Determine the (x, y) coordinate at the center of the cell enclosing the given text.  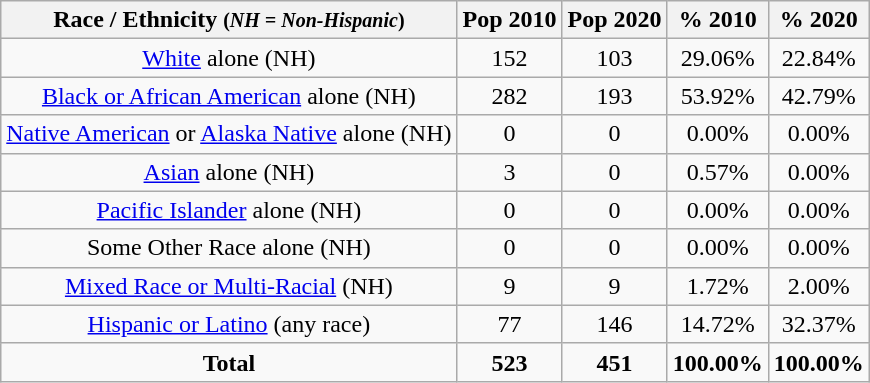
32.37% (818, 324)
Hispanic or Latino (any race) (229, 324)
3 (510, 172)
White alone (NH) (229, 58)
% 2020 (818, 20)
451 (614, 362)
0.57% (718, 172)
Race / Ethnicity (NH = Non-Hispanic) (229, 20)
77 (510, 324)
146 (614, 324)
Native American or Alaska Native alone (NH) (229, 134)
53.92% (718, 96)
Pop 2010 (510, 20)
Pacific Islander alone (NH) (229, 210)
523 (510, 362)
1.72% (718, 286)
Asian alone (NH) (229, 172)
Some Other Race alone (NH) (229, 248)
193 (614, 96)
42.79% (818, 96)
Black or African American alone (NH) (229, 96)
14.72% (718, 324)
2.00% (818, 286)
103 (614, 58)
29.06% (718, 58)
152 (510, 58)
Pop 2020 (614, 20)
Mixed Race or Multi-Racial (NH) (229, 286)
Total (229, 362)
282 (510, 96)
% 2010 (718, 20)
22.84% (818, 58)
